Return the [x, y] coordinate for the center point of the cell that contains the specified text.  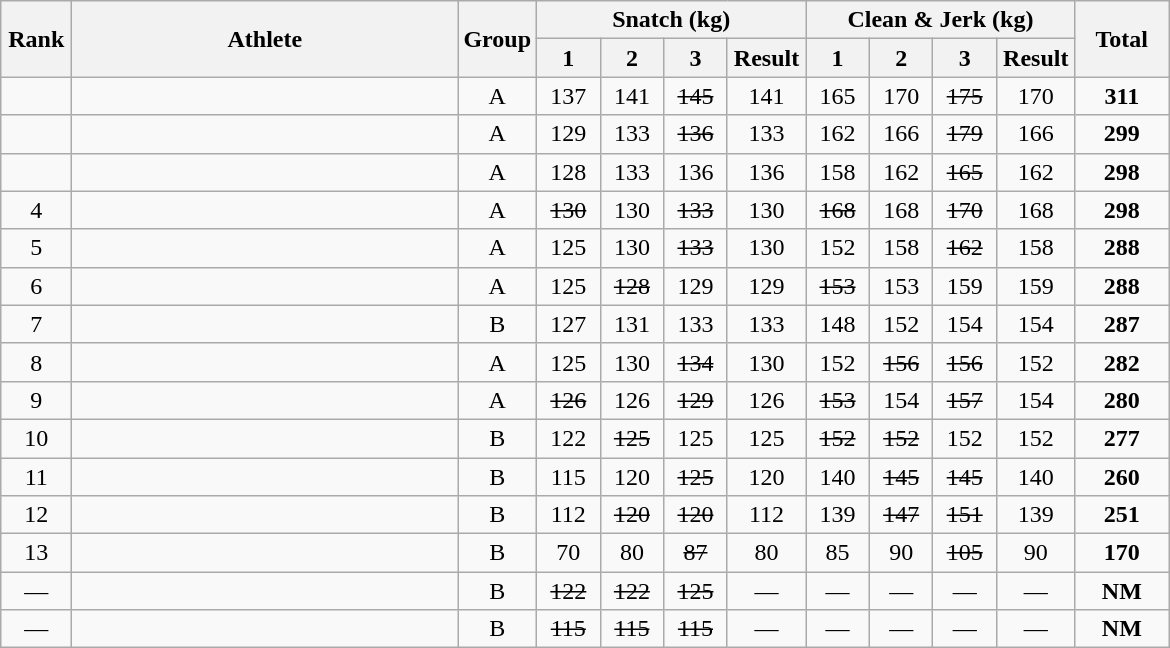
13 [36, 553]
9 [36, 400]
179 [965, 134]
131 [632, 324]
251 [1122, 515]
Total [1122, 39]
6 [36, 286]
287 [1122, 324]
87 [696, 553]
127 [569, 324]
Snatch (kg) [672, 20]
4 [36, 210]
137 [569, 96]
10 [36, 438]
Athlete [265, 39]
280 [1122, 400]
Group [498, 39]
5 [36, 248]
Rank [36, 39]
70 [569, 553]
148 [838, 324]
311 [1122, 96]
85 [838, 553]
105 [965, 553]
277 [1122, 438]
157 [965, 400]
7 [36, 324]
12 [36, 515]
Clean & Jerk (kg) [940, 20]
151 [965, 515]
175 [965, 96]
147 [901, 515]
134 [696, 362]
260 [1122, 477]
299 [1122, 134]
8 [36, 362]
282 [1122, 362]
11 [36, 477]
